Return the (x, y) coordinate for the center point of the cell that contains the specified text.  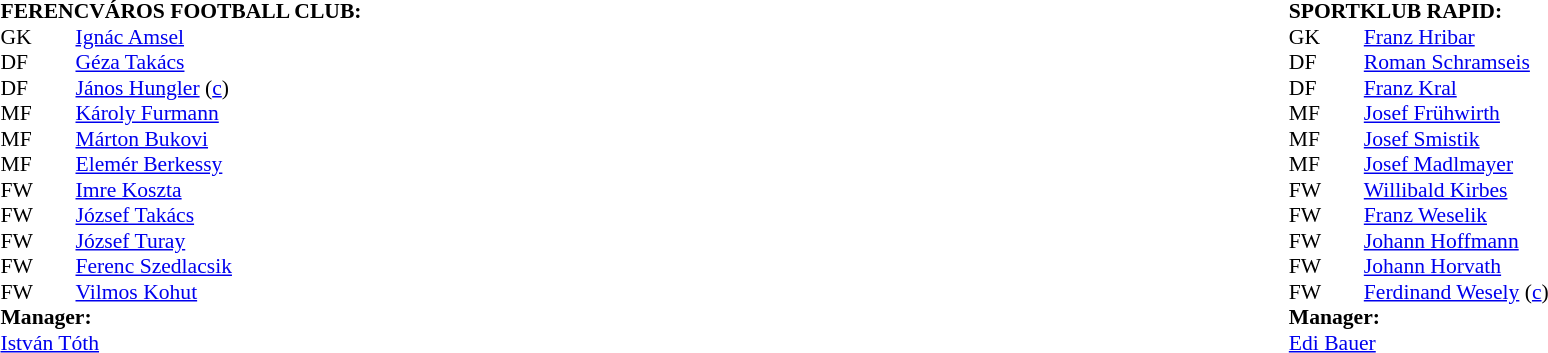
Ferenc Szedlacsik (219, 267)
Imre Koszta (219, 190)
János Hungler (c) (219, 88)
Elemér Berkessy (219, 165)
Géza Takács (219, 63)
József Turay (219, 241)
Vilmos Kohut (219, 292)
Ignác Amsel (219, 37)
Márton Bukovi (219, 139)
Manager: (180, 317)
József Takács (219, 215)
Károly Furmann (219, 113)
